Search for the cell housing the specified text and yield its (X, Y) center coordinate. 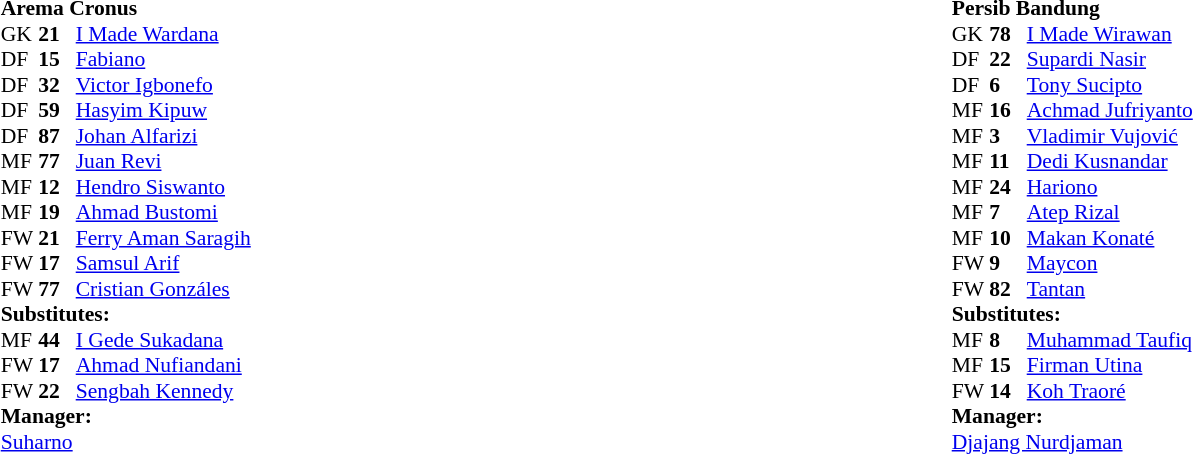
Vladimir Vujović (1110, 136)
I Made Wardana (164, 34)
44 (57, 340)
Hasyim Kipuw (164, 111)
Firman Utina (1110, 365)
7 (1008, 213)
I Gede Sukadana (164, 340)
Hendro Siswanto (164, 187)
12 (57, 187)
Fabiano (164, 59)
Sengbah Kennedy (164, 391)
6 (1008, 85)
32 (57, 85)
Muhammad Taufiq (1110, 340)
Tantan (1110, 289)
Makan Konaté (1110, 238)
Atep Rizal (1110, 213)
Cristian Gonzáles (164, 289)
19 (57, 213)
Victor Igbonefo (164, 85)
Hariono (1110, 187)
Juan Revi (164, 161)
82 (1008, 289)
14 (1008, 391)
Johan Alfarizi (164, 136)
Koh Traoré (1110, 391)
24 (1008, 187)
Tony Sucipto (1110, 85)
Ahmad Nufiandani (164, 365)
8 (1008, 340)
Ferry Aman Saragih (164, 238)
87 (57, 136)
Samsul Arif (164, 263)
Supardi Nasir (1110, 59)
11 (1008, 161)
Ahmad Bustomi (164, 213)
Maycon (1110, 263)
Dedi Kusnandar (1110, 161)
16 (1008, 111)
Achmad Jufriyanto (1110, 111)
3 (1008, 136)
78 (1008, 34)
59 (57, 111)
9 (1008, 263)
10 (1008, 238)
I Made Wirawan (1110, 34)
